Extract the [X, Y] coordinate from the center of the cell holding the provided text.  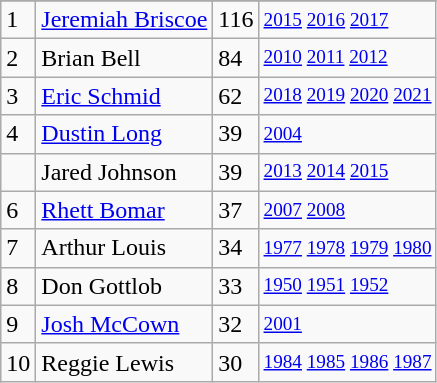
1984 1985 1986 1987 [348, 362]
2007 2008 [348, 210]
10 [18, 362]
3 [18, 96]
8 [18, 286]
116 [236, 20]
1 [18, 20]
32 [236, 324]
62 [236, 96]
1950 1951 1952 [348, 286]
2018 2019 2020 2021 [348, 96]
37 [236, 210]
Don Gottlob [124, 286]
2010 2011 2012 [348, 58]
Jeremiah Briscoe [124, 20]
4 [18, 134]
Jared Johnson [124, 172]
Reggie Lewis [124, 362]
1977 1978 1979 1980 [348, 248]
Brian Bell [124, 58]
2001 [348, 324]
9 [18, 324]
30 [236, 362]
Josh McCown [124, 324]
84 [236, 58]
2004 [348, 134]
34 [236, 248]
2015 2016 2017 [348, 20]
33 [236, 286]
7 [18, 248]
6 [18, 210]
Dustin Long [124, 134]
2013 2014 2015 [348, 172]
Eric Schmid [124, 96]
Arthur Louis [124, 248]
2 [18, 58]
Rhett Bomar [124, 210]
